Return [X, Y] of the center of cell containing provided text 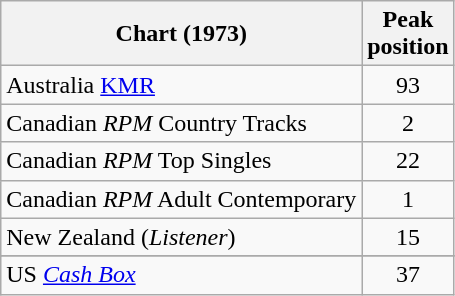
37 [408, 275]
93 [408, 85]
US Cash Box [182, 275]
Canadian RPM Adult Contemporary [182, 199]
2 [408, 123]
22 [408, 161]
New Zealand (Listener) [182, 237]
Australia KMR [182, 85]
Canadian RPM Top Singles [182, 161]
Chart (1973) [182, 34]
Peakposition [408, 34]
15 [408, 237]
1 [408, 199]
Canadian RPM Country Tracks [182, 123]
